Determine the (x, y) coordinate at the center of the cell enclosing the given text.  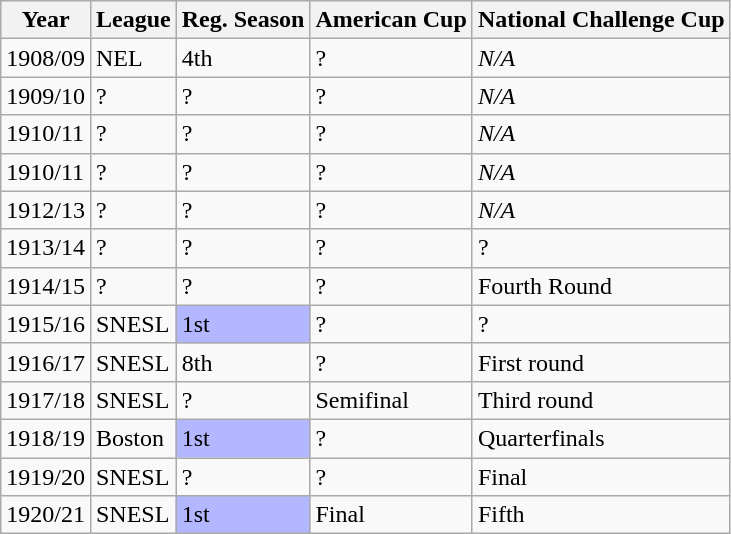
1912/13 (46, 210)
NEL (133, 58)
National Challenge Cup (601, 20)
4th (243, 58)
1920/21 (46, 515)
1919/20 (46, 477)
1916/17 (46, 362)
1913/14 (46, 248)
First round (601, 362)
League (133, 20)
Fourth Round (601, 286)
Quarterfinals (601, 438)
1914/15 (46, 286)
1909/10 (46, 96)
1915/16 (46, 324)
Year (46, 20)
1917/18 (46, 400)
Fifth (601, 515)
American Cup (391, 20)
Boston (133, 438)
1918/19 (46, 438)
1908/09 (46, 58)
Reg. Season (243, 20)
Third round (601, 400)
Semifinal (391, 400)
8th (243, 362)
